Output the [x, y] coordinate of the center of the cell containing the given text.  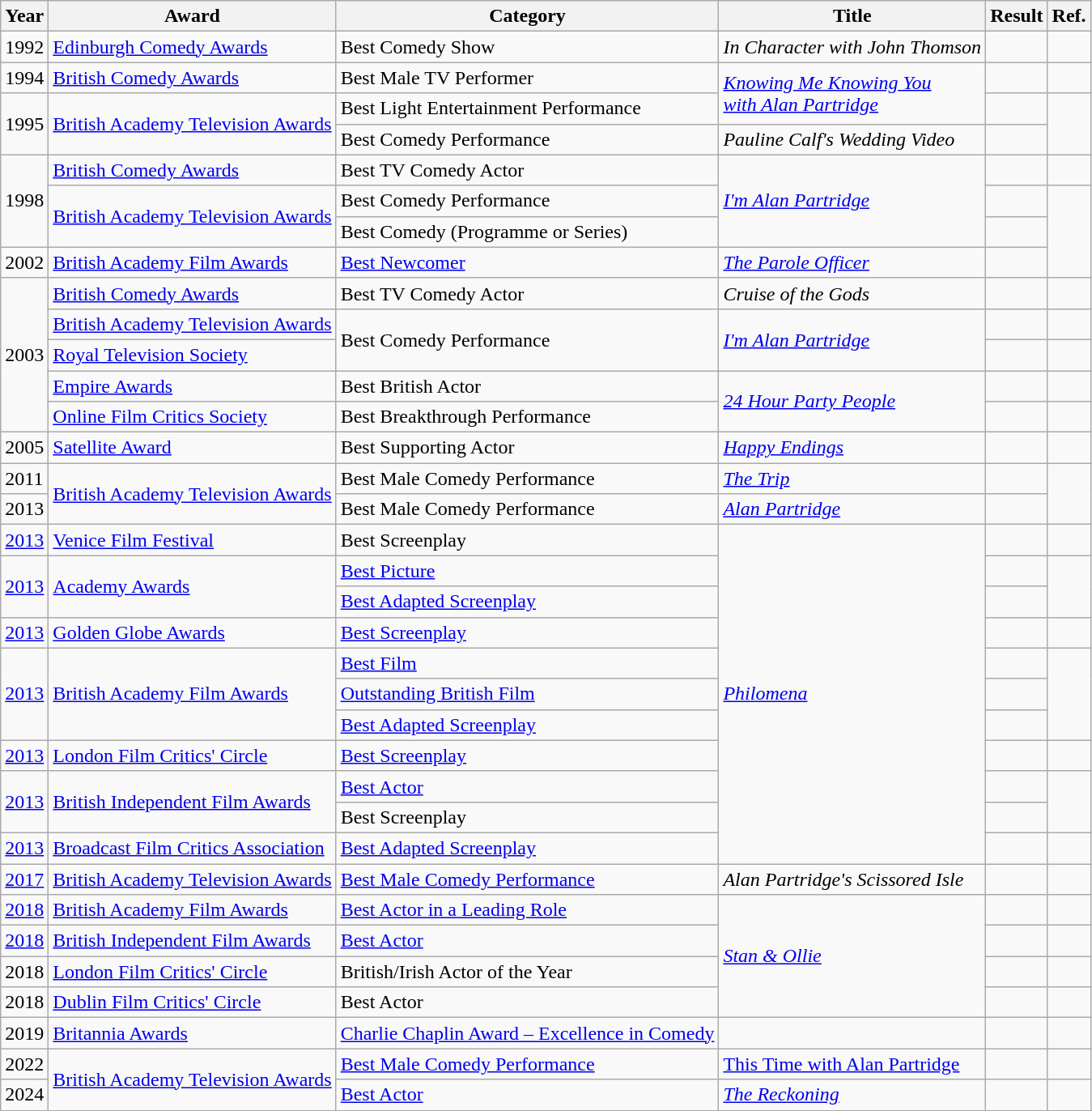
Best Film [528, 663]
Knowing Me Knowing You with Alan Partridge [852, 93]
Alan Partridge's Scissored Isle [852, 879]
2005 [24, 448]
Happy Endings [852, 448]
Royal Television Society [193, 355]
Best Comedy (Programme or Series) [528, 232]
2017 [24, 879]
Best Picture [528, 571]
Result [1017, 16]
1998 [24, 201]
The Trip [852, 479]
24 Hour Party People [852, 402]
Charlie Chaplin Award – Excellence in Comedy [528, 1033]
Outstanding British Film [528, 694]
The Reckoning [852, 1095]
Online Film Critics Society [193, 417]
2024 [24, 1095]
Golden Globe Awards [193, 632]
This Time with Alan Partridge [852, 1064]
British/Irish Actor of the Year [528, 972]
Best Actor in a Leading Role [528, 910]
1992 [24, 47]
Best Newcomer [528, 262]
Best Light Entertainment Performance [528, 109]
Pauline Calf's Wedding Video [852, 139]
Satellite Award [193, 448]
Best British Actor [528, 386]
1995 [24, 124]
2002 [24, 262]
1994 [24, 78]
Best Supporting Actor [528, 448]
Broadcast Film Critics Association [193, 848]
Venice Film Festival [193, 540]
Philomena [852, 695]
Alan Partridge [852, 509]
Dublin Film Critics' Circle [193, 1002]
Award [193, 16]
Best Comedy Show [528, 47]
In Character with John Thomson [852, 47]
2003 [24, 355]
The Parole Officer [852, 262]
Year [24, 16]
Stan & Ollie [852, 956]
2019 [24, 1033]
Cruise of the Gods [852, 293]
2022 [24, 1064]
Edinburgh Comedy Awards [193, 47]
Empire Awards [193, 386]
Best Breakthrough Performance [528, 417]
Title [852, 16]
Academy Awards [193, 586]
Category [528, 16]
Britannia Awards [193, 1033]
2011 [24, 479]
Ref. [1069, 16]
Best Male TV Performer [528, 78]
